For the text-containing cell, return its midpoint in [x, y] coordinate format. 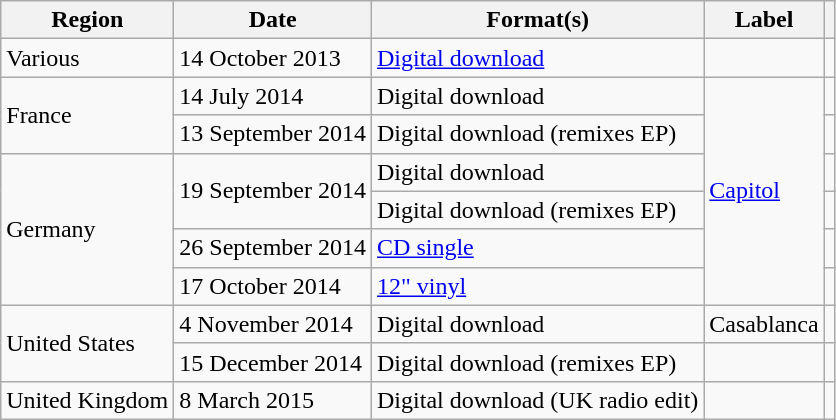
14 October 2013 [273, 58]
19 September 2014 [273, 191]
Casablanca [764, 324]
Germany [88, 229]
Format(s) [538, 20]
United Kingdom [88, 400]
Region [88, 20]
26 September 2014 [273, 248]
17 October 2014 [273, 286]
12" vinyl [538, 286]
CD single [538, 248]
Label [764, 20]
13 September 2014 [273, 134]
Capitol [764, 191]
14 July 2014 [273, 96]
8 March 2015 [273, 400]
United States [88, 343]
Digital download (UK radio edit) [538, 400]
Date [273, 20]
France [88, 115]
15 December 2014 [273, 362]
Various [88, 58]
4 November 2014 [273, 324]
